Capture the cell that displays the provided text and extract its (X, Y) central coordinate. 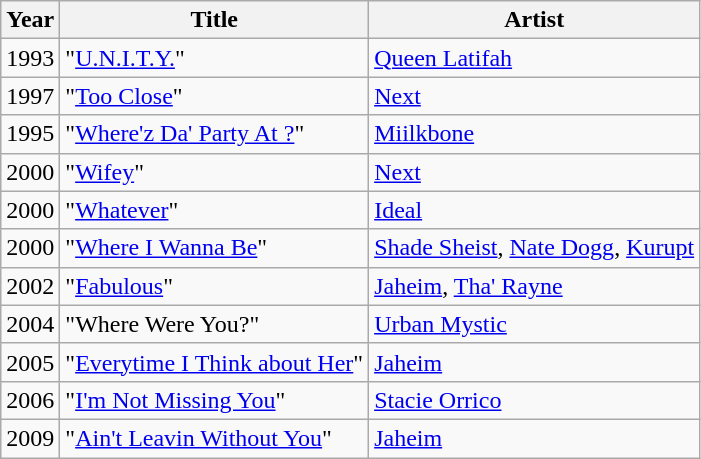
"Ain't Leavin Without You" (214, 438)
Miilkbone (534, 134)
1995 (30, 134)
"Where I Wanna Be" (214, 248)
Shade Sheist, Nate Dogg, Kurupt (534, 248)
2004 (30, 324)
2005 (30, 362)
2006 (30, 400)
"I'm Not Missing You" (214, 400)
1997 (30, 96)
Year (30, 20)
"U.N.I.T.Y." (214, 58)
"Too Close" (214, 96)
Ideal (534, 210)
"Wifey" (214, 172)
"Fabulous" (214, 286)
"Everytime I Think about Her" (214, 362)
1993 (30, 58)
"Where'z Da' Party At ?" (214, 134)
2009 (30, 438)
2002 (30, 286)
Queen Latifah (534, 58)
Stacie Orrico (534, 400)
Jaheim, Tha' Rayne (534, 286)
Artist (534, 20)
Urban Mystic (534, 324)
Title (214, 20)
"Where Were You?" (214, 324)
"Whatever" (214, 210)
